Determine the [x, y] coordinate at the center of the cell enclosing the given text.  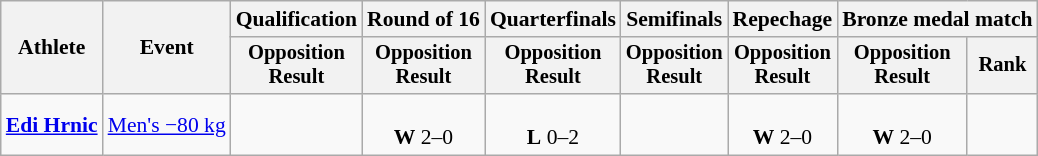
Round of 16 [424, 19]
Men's −80 kg [167, 124]
Semifinals [674, 19]
Event [167, 48]
Edi Hrnic [52, 124]
Qualification [296, 19]
L 0–2 [553, 124]
Rank [1002, 66]
Bronze medal match [937, 19]
Repechage [783, 19]
Athlete [52, 48]
Quarterfinals [553, 19]
